Identify which cell holds the provided text, then report its (x, y) central coordinate. 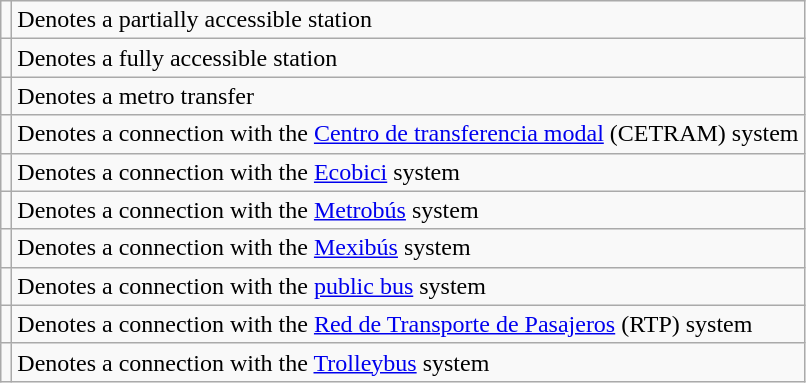
Denotes a fully accessible station (408, 58)
Denotes a connection with the Mexibús system (408, 248)
Denotes a connection with the Red de Transporte de Pasajeros (RTP) system (408, 324)
Denotes a connection with the Trolleybus system (408, 362)
Denotes a connection with the public bus system (408, 286)
Denotes a connection with the Metrobús system (408, 210)
Denotes a metro transfer (408, 96)
Denotes a connection with the Centro de transferencia modal (CETRAM) system (408, 134)
Denotes a connection with the Ecobici system (408, 172)
Denotes a partially accessible station (408, 20)
